Scan for the cell matching the given text and deliver its (X, Y) coordinate at center. 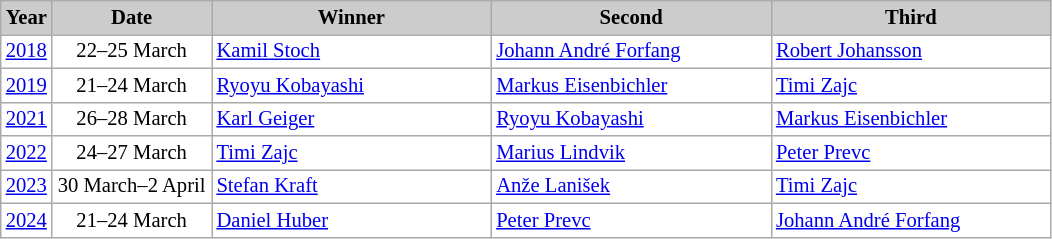
Karl Geiger (352, 119)
Third (911, 17)
24–27 March (132, 153)
Year (26, 17)
2021 (26, 119)
30 March–2 April (132, 186)
2018 (26, 51)
Robert Johansson (911, 51)
Kamil Stoch (352, 51)
2022 (26, 153)
2024 (26, 220)
22–25 March (132, 51)
26–28 March (132, 119)
Stefan Kraft (352, 186)
Anže Lanišek (631, 186)
Second (631, 17)
2023 (26, 186)
Winner (352, 17)
2019 (26, 85)
Marius Lindvik (631, 153)
Daniel Huber (352, 220)
Date (132, 17)
